Capture the cell that displays the provided text and extract its [x, y] central coordinate. 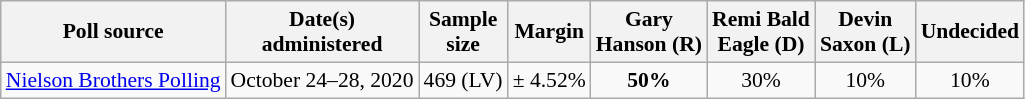
30% [761, 80]
± 4.52% [550, 80]
Remi BaldEagle (D) [761, 32]
Poll source [114, 32]
Nielson Brothers Polling [114, 80]
Margin [550, 32]
Samplesize [464, 32]
GaryHanson (R) [649, 32]
50% [649, 80]
October 24–28, 2020 [322, 80]
469 (LV) [464, 80]
Undecided [970, 32]
Date(s)administered [322, 32]
DevinSaxon (L) [866, 32]
